Return [x, y] of the center of cell containing provided text 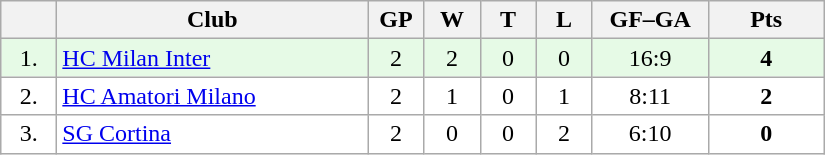
2. [29, 96]
Pts [766, 20]
Club [212, 20]
8:11 [650, 96]
HC Amatori Milano [212, 96]
HC Milan Inter [212, 58]
16:9 [650, 58]
6:10 [650, 134]
L [564, 20]
SG Cortina [212, 134]
4 [766, 58]
GP [396, 20]
1. [29, 58]
3. [29, 134]
T [508, 20]
W [452, 20]
GF–GA [650, 20]
